Provide the (x, y) coordinate of the cell's center where the given text is located.  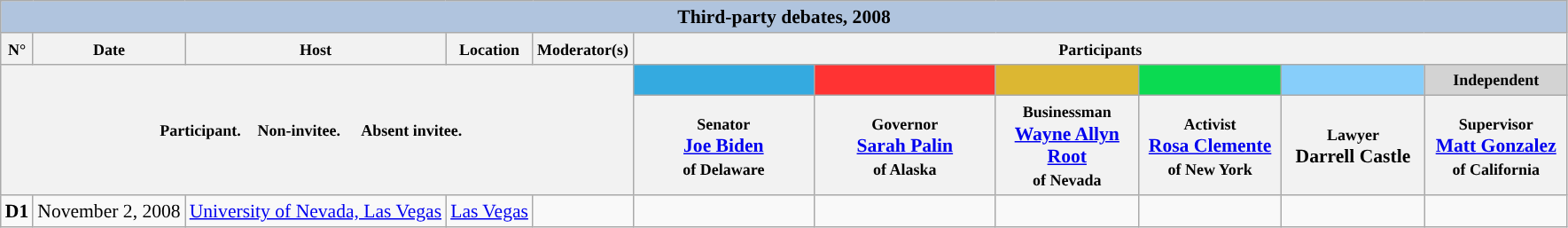
Date (108, 49)
BusinessmanWayne Allyn Rootof Nevada (1067, 145)
Third-party debates, 2008 (784, 17)
LawyerDarrell Castle (1353, 145)
University of Nevada, Las Vegas (316, 211)
Participants (1100, 49)
D1 (18, 211)
GovernorSarah Palinof Alaska (906, 145)
Moderator(s) (583, 49)
Host (316, 49)
ActivistRosa Clementeof New York (1209, 145)
November 2, 2008 (108, 211)
Independent (1496, 80)
SenatorJoe Bidenof Delaware (723, 145)
SupervisorMatt Gonzalezof California (1496, 145)
Participant. Non-invitee. Absent invitee. (317, 130)
Location (489, 49)
N° (18, 49)
Las Vegas (489, 211)
